Extract the (X, Y) coordinate from the center of the cell holding the provided text.  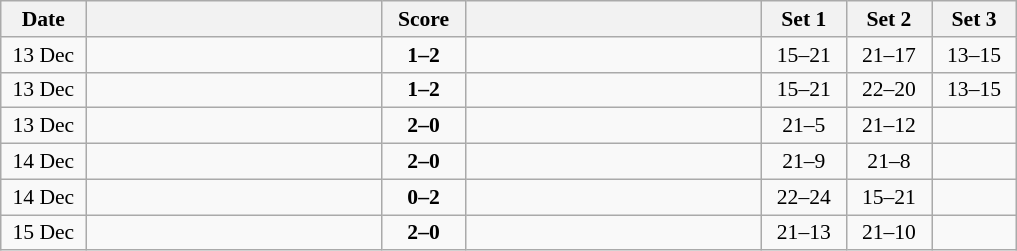
21–12 (888, 126)
21–10 (888, 233)
Date (44, 19)
15 Dec (44, 233)
21–8 (888, 162)
0–2 (424, 197)
21–5 (804, 126)
21–17 (888, 55)
Set 1 (804, 19)
22–20 (888, 90)
22–24 (804, 197)
21–13 (804, 233)
21–9 (804, 162)
Set 3 (974, 19)
Set 2 (888, 19)
Score (424, 19)
